Detect which cell encompasses the target text, then output its [x, y] center coordinate. 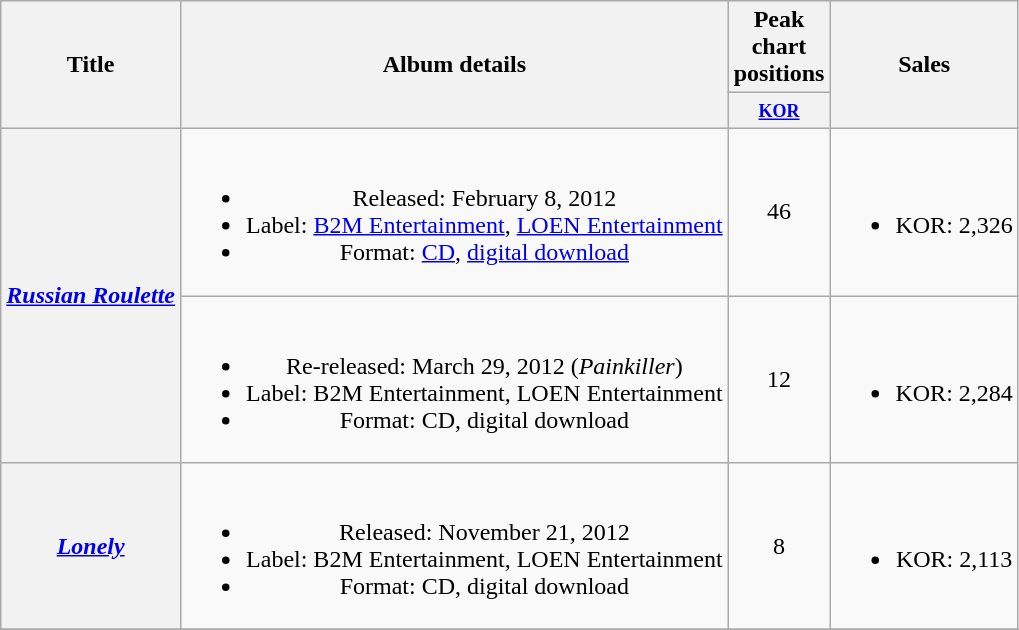
Lonely [91, 546]
Re-released: March 29, 2012 (Painkiller)Label: B2M Entertainment, LOEN EntertainmentFormat: CD, digital download [455, 380]
Released: November 21, 2012Label: B2M Entertainment, LOEN EntertainmentFormat: CD, digital download [455, 546]
Peak chartpositions [779, 47]
Russian Roulette [91, 295]
Title [91, 65]
KOR: 2,326 [924, 212]
8 [779, 546]
Sales [924, 65]
KOR [779, 111]
Released: February 8, 2012Label: B2M Entertainment, LOEN EntertainmentFormat: CD, digital download [455, 212]
KOR: 2,113 [924, 546]
46 [779, 212]
Album details [455, 65]
KOR: 2,284 [924, 380]
12 [779, 380]
